Output the [X, Y] coordinate of the center of the cell containing the given text.  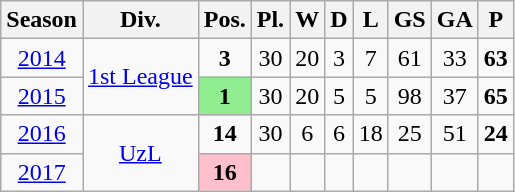
1st League [140, 77]
Pos. [224, 20]
14 [224, 134]
65 [496, 96]
GS [410, 20]
37 [454, 96]
Pl. [270, 20]
16 [224, 172]
P [496, 20]
25 [410, 134]
2017 [42, 172]
33 [454, 58]
Div. [140, 20]
7 [370, 58]
Season [42, 20]
2016 [42, 134]
GA [454, 20]
2015 [42, 96]
98 [410, 96]
51 [454, 134]
2014 [42, 58]
UzL [140, 153]
1 [224, 96]
24 [496, 134]
63 [496, 58]
D [339, 20]
18 [370, 134]
W [308, 20]
61 [410, 58]
L [370, 20]
